From the cell containing the given text, extract its center point as [x, y] coordinate. 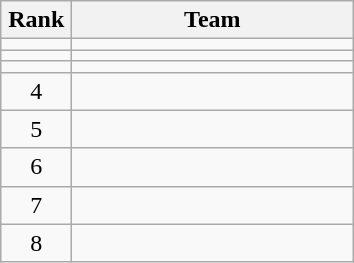
5 [36, 129]
6 [36, 167]
Team [212, 20]
4 [36, 91]
8 [36, 243]
7 [36, 205]
Rank [36, 20]
